Return the (X, Y) coordinate for the center point of the cell that contains the specified text.  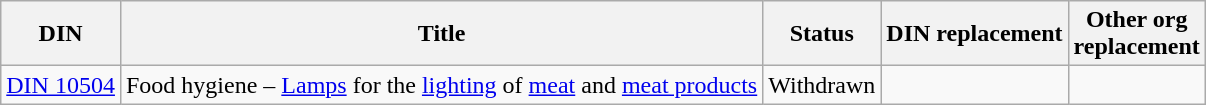
Title (441, 34)
Status (822, 34)
Withdrawn (822, 85)
DIN replacement (974, 34)
Food hygiene – Lamps for the lighting of meat and meat products (441, 85)
DIN 10504 (61, 85)
Other orgreplacement (1136, 34)
DIN (61, 34)
